For the text-containing cell, return its midpoint in [X, Y] coordinate format. 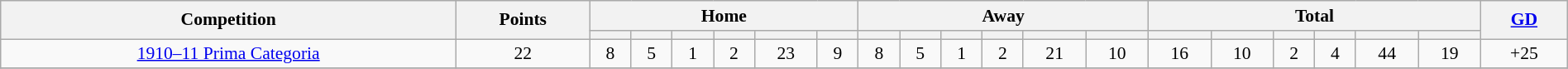
23 [786, 53]
Competition [228, 20]
4 [1335, 53]
+25 [1523, 53]
Total [1314, 16]
22 [523, 53]
9 [838, 53]
GD [1523, 20]
1910–11 Prima Categoria [228, 53]
44 [1387, 53]
19 [1450, 53]
Points [523, 20]
16 [1179, 53]
Home [724, 16]
21 [1054, 53]
Away [1004, 16]
